Capture the cell that displays the provided text and extract its (x, y) central coordinate. 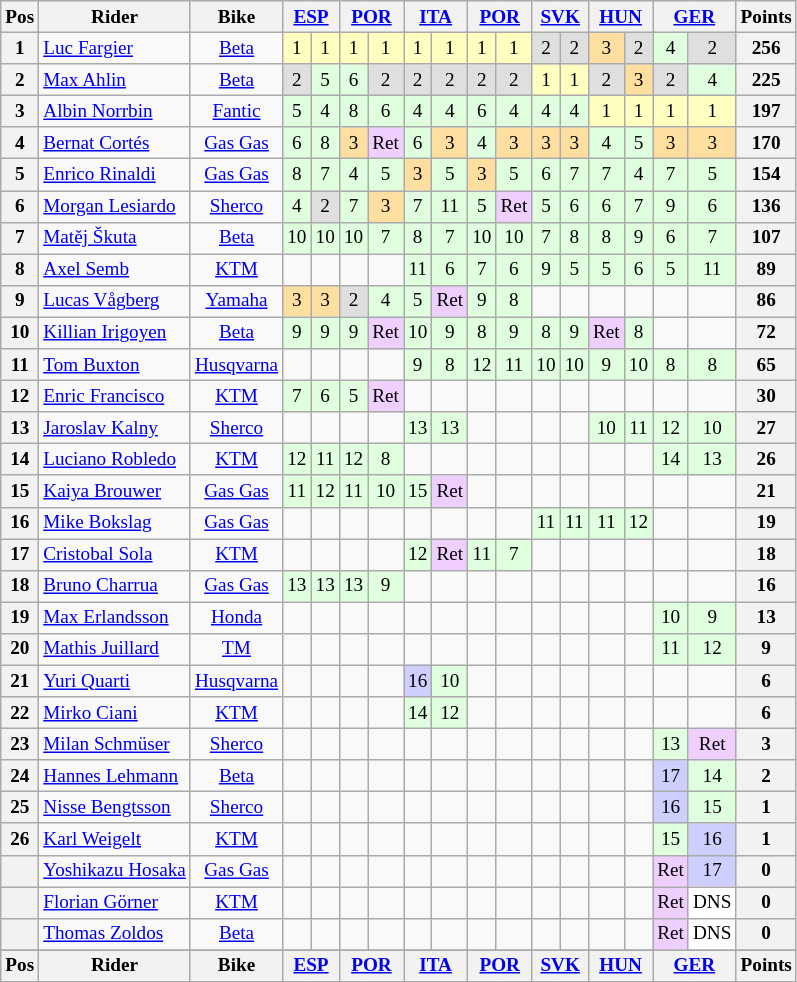
107 (766, 238)
256 (766, 48)
Bruno Charrua (115, 586)
Milan Schmüser (115, 744)
Kaiya Brouwer (115, 491)
22 (20, 713)
Hannes Lehmann (115, 776)
Tom Buxton (115, 365)
Mirko Ciani (115, 713)
86 (766, 301)
Florian Görner (115, 902)
Luc Fargier (115, 48)
Yuri Quarti (115, 681)
Fantic (236, 111)
Axel Semb (115, 270)
Cristobal Sola (115, 554)
65 (766, 365)
Yoshikazu Hosaka (115, 871)
225 (766, 80)
Lucas Vågberg (115, 301)
Thomas Zoldos (115, 934)
Enric Francisco (115, 396)
Jaroslav Kalny (115, 428)
TM (236, 649)
Luciano Robledo (115, 460)
Mike Bokslag (115, 523)
154 (766, 175)
Karl Weigelt (115, 839)
Max Ahlin (115, 80)
Max Erlandsson (115, 618)
Mathis Juillard (115, 649)
25 (20, 808)
170 (766, 143)
Morgan Lesiardo (115, 206)
Yamaha (236, 301)
Enrico Rinaldi (115, 175)
24 (20, 776)
Nisse Bengtsson (115, 808)
197 (766, 111)
Honda (236, 618)
Albin Norrbin (115, 111)
89 (766, 270)
72 (766, 333)
Bernat Cortés (115, 143)
23 (20, 744)
136 (766, 206)
30 (766, 396)
20 (20, 649)
27 (766, 428)
Matěj Škuta (115, 238)
Killian Irigoyen (115, 333)
